Search for the cell housing the specified text and yield its (x, y) center coordinate. 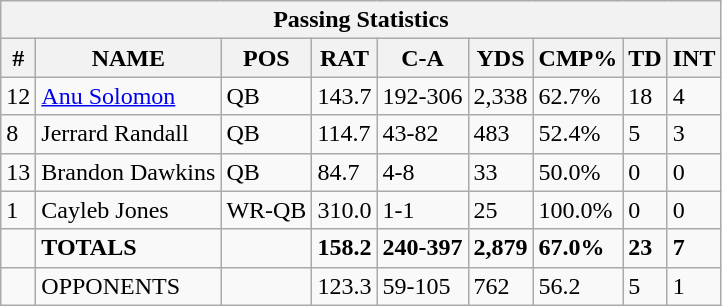
RAT (344, 58)
43-82 (422, 134)
67.0% (578, 248)
Cayleb Jones (128, 210)
23 (645, 248)
114.7 (344, 134)
100.0% (578, 210)
192-306 (422, 96)
TD (645, 58)
762 (500, 286)
123.3 (344, 286)
13 (18, 172)
CMP% (578, 58)
WR-QB (266, 210)
TOTALS (128, 248)
NAME (128, 58)
OPPONENTS (128, 286)
# (18, 58)
143.7 (344, 96)
Anu Solomon (128, 96)
8 (18, 134)
56.2 (578, 286)
158.2 (344, 248)
84.7 (344, 172)
POS (266, 58)
18 (645, 96)
240-397 (422, 248)
52.4% (578, 134)
C-A (422, 58)
310.0 (344, 210)
7 (694, 248)
50.0% (578, 172)
4 (694, 96)
33 (500, 172)
INT (694, 58)
483 (500, 134)
Passing Statistics (361, 20)
2,879 (500, 248)
2,338 (500, 96)
25 (500, 210)
Brandon Dawkins (128, 172)
12 (18, 96)
YDS (500, 58)
1-1 (422, 210)
Jerrard Randall (128, 134)
3 (694, 134)
59-105 (422, 286)
62.7% (578, 96)
4-8 (422, 172)
